Search for the cell housing the specified text and yield its [X, Y] center coordinate. 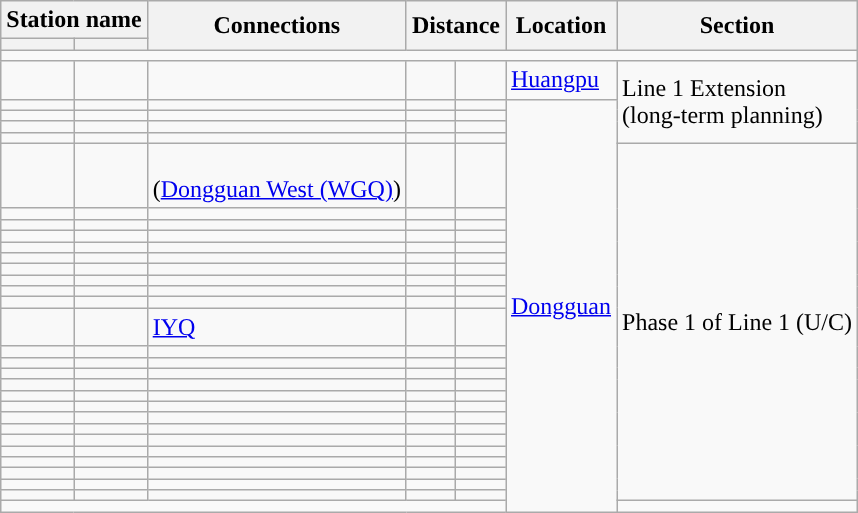
IYQ [276, 327]
Line 1 Extension(long-term planning) [738, 102]
Section [738, 26]
(Dongguan West (WGQ)) [276, 176]
Huangpu [562, 80]
Location [562, 26]
Connections [276, 26]
Dongguan [562, 306]
Distance [456, 26]
Station name [74, 20]
Phase 1 of Line 1 (U/C) [738, 322]
